Pinpoint the cell where the given text exists, returning its [x, y] midpoint coordinate. 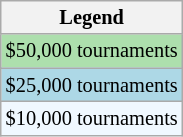
$10,000 tournaments [92, 118]
$25,000 tournaments [92, 85]
$50,000 tournaments [92, 51]
Legend [92, 17]
